For the text-containing cell, return its midpoint in [x, y] coordinate format. 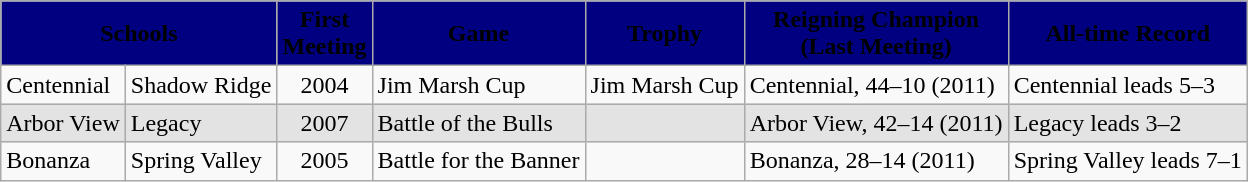
Legacy [201, 123]
Bonanza, 28–14 (2011) [876, 161]
Game [478, 34]
Centennial [63, 85]
Arbor View, 42–14 (2011) [876, 123]
Spring Valley [201, 161]
Shadow Ridge [201, 85]
Reigning Champion(Last Meeting) [876, 34]
2007 [324, 123]
Centennial, 44–10 (2011) [876, 85]
Trophy [664, 34]
Battle of the Bulls [478, 123]
Spring Valley leads 7–1 [1128, 161]
All-time Record [1128, 34]
Centennial leads 5–3 [1128, 85]
2005 [324, 161]
2004 [324, 85]
Legacy leads 3–2 [1128, 123]
FirstMeeting [324, 34]
Arbor View [63, 123]
Schools [139, 34]
Bonanza [63, 161]
Battle for the Banner [478, 161]
